Locate the cell with the specified text and output its [X, Y] center coordinate. 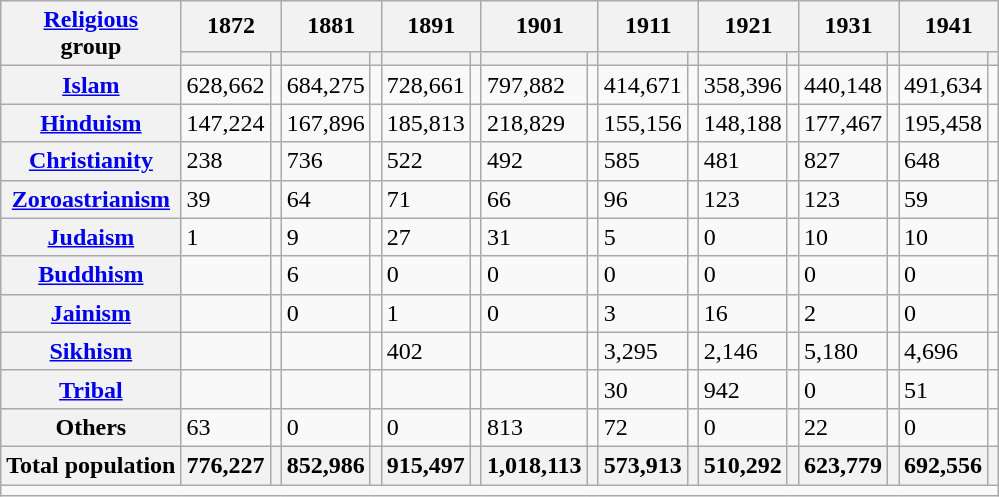
22 [842, 427]
736 [326, 161]
915,497 [426, 465]
96 [642, 199]
4,696 [944, 351]
5,180 [842, 351]
Jainism [91, 313]
Buddhism [91, 275]
185,813 [426, 123]
Tribal [91, 389]
Hinduism [91, 123]
Others [91, 427]
Total population [91, 465]
728,661 [426, 85]
Christianity [91, 161]
1872 [231, 26]
71 [426, 199]
3 [642, 313]
491,634 [944, 85]
72 [642, 427]
414,671 [642, 85]
522 [426, 161]
827 [842, 161]
628,662 [226, 85]
797,882 [534, 85]
492 [534, 161]
16 [742, 313]
27 [426, 237]
684,275 [326, 85]
1901 [540, 26]
648 [944, 161]
402 [426, 351]
167,896 [326, 123]
64 [326, 199]
Islam [91, 85]
66 [534, 199]
2,146 [742, 351]
9 [326, 237]
623,779 [842, 465]
177,467 [842, 123]
692,556 [944, 465]
5 [642, 237]
Judaism [91, 237]
1891 [431, 26]
Religiousgroup [91, 34]
51 [944, 389]
573,913 [642, 465]
39 [226, 199]
1,018,113 [534, 465]
218,829 [534, 123]
942 [742, 389]
813 [534, 427]
30 [642, 389]
238 [226, 161]
1931 [848, 26]
585 [642, 161]
155,156 [642, 123]
6 [326, 275]
1941 [949, 26]
147,224 [226, 123]
1881 [331, 26]
776,227 [226, 465]
1911 [648, 26]
Zoroastrianism [91, 199]
195,458 [944, 123]
510,292 [742, 465]
3,295 [642, 351]
440,148 [842, 85]
Sikhism [91, 351]
31 [534, 237]
481 [742, 161]
59 [944, 199]
2 [842, 313]
63 [226, 427]
852,986 [326, 465]
1921 [748, 26]
358,396 [742, 85]
148,188 [742, 123]
